Detect which cell encompasses the target text, then output its (x, y) center coordinate. 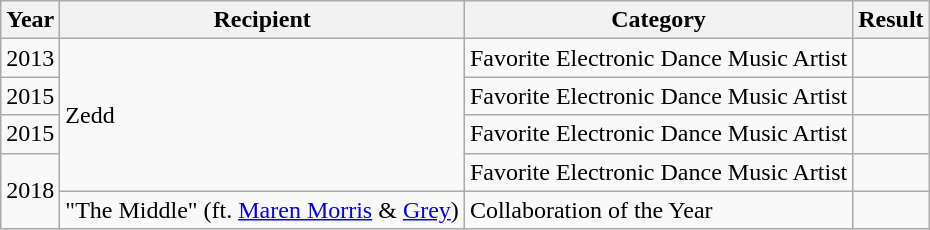
Recipient (262, 20)
2013 (30, 58)
Zedd (262, 115)
2018 (30, 191)
"The Middle" (ft. Maren Morris & Grey) (262, 210)
Year (30, 20)
Collaboration of the Year (658, 210)
Result (891, 20)
Category (658, 20)
